Return [X, Y] of the center of cell containing provided text 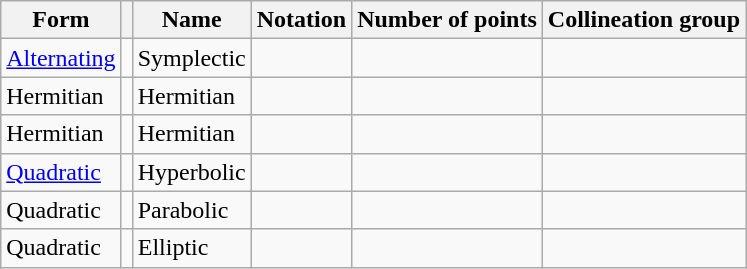
Alternating [61, 58]
Notation [301, 20]
Name [192, 20]
Number of points [448, 20]
Form [61, 20]
Elliptic [192, 248]
Symplectic [192, 58]
Parabolic [192, 210]
Collineation group [644, 20]
Hyperbolic [192, 172]
